Identify which cell holds the provided text, then report its (x, y) central coordinate. 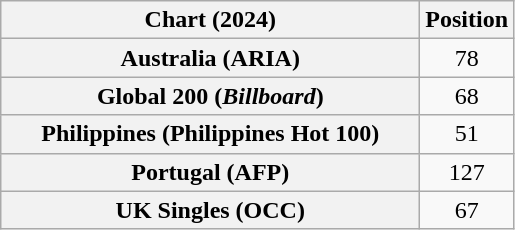
67 (467, 210)
127 (467, 172)
Portugal (AFP) (210, 172)
51 (467, 134)
Global 200 (Billboard) (210, 96)
UK Singles (OCC) (210, 210)
68 (467, 96)
Australia (ARIA) (210, 58)
Position (467, 20)
Philippines (Philippines Hot 100) (210, 134)
Chart (2024) (210, 20)
78 (467, 58)
